Output the [x, y] coordinate of the center of the cell containing the given text.  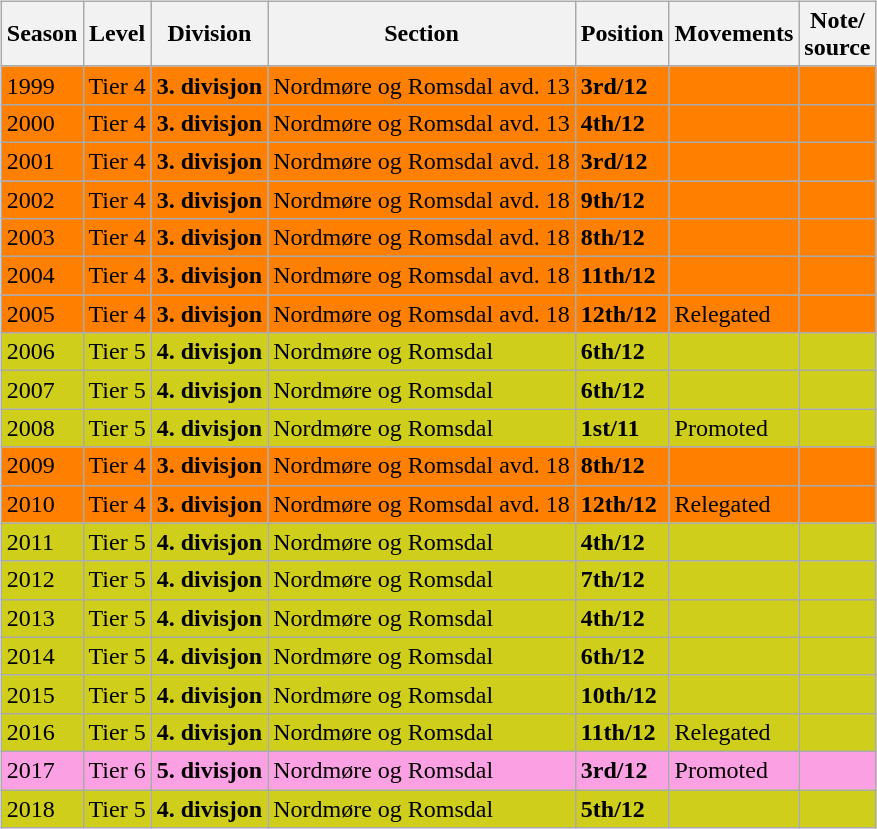
2009 [42, 466]
2013 [42, 618]
2018 [42, 809]
5th/12 [622, 809]
10th/12 [622, 694]
Position [622, 34]
2011 [42, 542]
2015 [42, 694]
2007 [42, 390]
1st/11 [622, 428]
2016 [42, 732]
2005 [42, 314]
2004 [42, 276]
Division [209, 34]
Section [422, 34]
2001 [42, 161]
2003 [42, 238]
7th/12 [622, 580]
5. divisjon [209, 770]
2008 [42, 428]
Note/source [838, 34]
2012 [42, 580]
Tier 6 [117, 770]
2014 [42, 656]
Level [117, 34]
1999 [42, 85]
2010 [42, 504]
Movements [734, 34]
2017 [42, 770]
2006 [42, 352]
2000 [42, 123]
2002 [42, 199]
9th/12 [622, 199]
Season [42, 34]
